Scan for the cell matching the given text and deliver its [X, Y] coordinate at center. 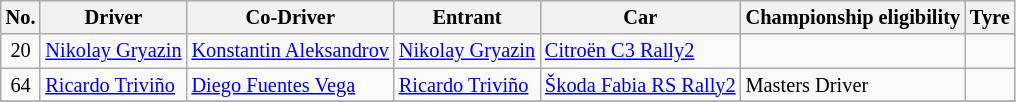
Konstantin Aleksandrov [290, 51]
Car [640, 17]
Diego Fuentes Vega [290, 85]
Citroën C3 Rally2 [640, 51]
Škoda Fabia RS Rally2 [640, 85]
20 [21, 51]
Co-Driver [290, 17]
Entrant [467, 17]
Tyre [990, 17]
Driver [113, 17]
Masters Driver [853, 85]
Championship eligibility [853, 17]
64 [21, 85]
No. [21, 17]
